Return the [X, Y] coordinate for the center point of the cell that contains the specified text.  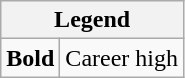
Legend [92, 20]
Career high [122, 58]
Bold [30, 58]
